Search for the cell housing the specified text and yield its [x, y] center coordinate. 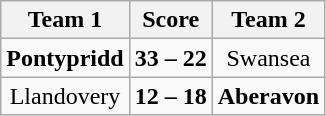
33 – 22 [170, 58]
Team 2 [268, 20]
Score [170, 20]
Pontypridd [65, 58]
Team 1 [65, 20]
Aberavon [268, 96]
12 – 18 [170, 96]
Swansea [268, 58]
Llandovery [65, 96]
